Output the [x, y] coordinate of the center of the cell containing the given text.  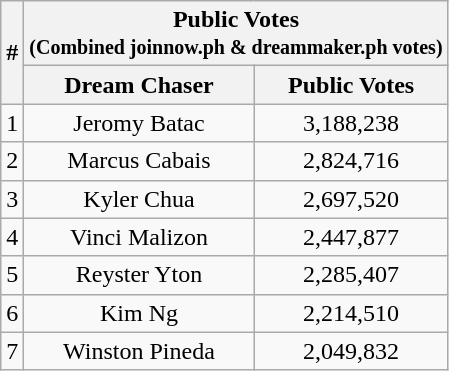
Kyler Chua [139, 199]
Jeromy Batac [139, 123]
2,214,510 [351, 313]
Kim Ng [139, 313]
3 [12, 199]
Vinci Malizon [139, 237]
3,188,238 [351, 123]
2,447,877 [351, 237]
Public Votes [351, 85]
2,285,407 [351, 275]
Dream Chaser [139, 85]
# [12, 52]
4 [12, 237]
Public Votes(Combined joinnow.ph & dreammaker.ph votes) [236, 34]
7 [12, 351]
2 [12, 161]
2,824,716 [351, 161]
Reyster Yton [139, 275]
5 [12, 275]
2,049,832 [351, 351]
2,697,520 [351, 199]
1 [12, 123]
Marcus Cabais [139, 161]
6 [12, 313]
Winston Pineda [139, 351]
